Provide the [X, Y] coordinate of the cell's center where the given text is located.  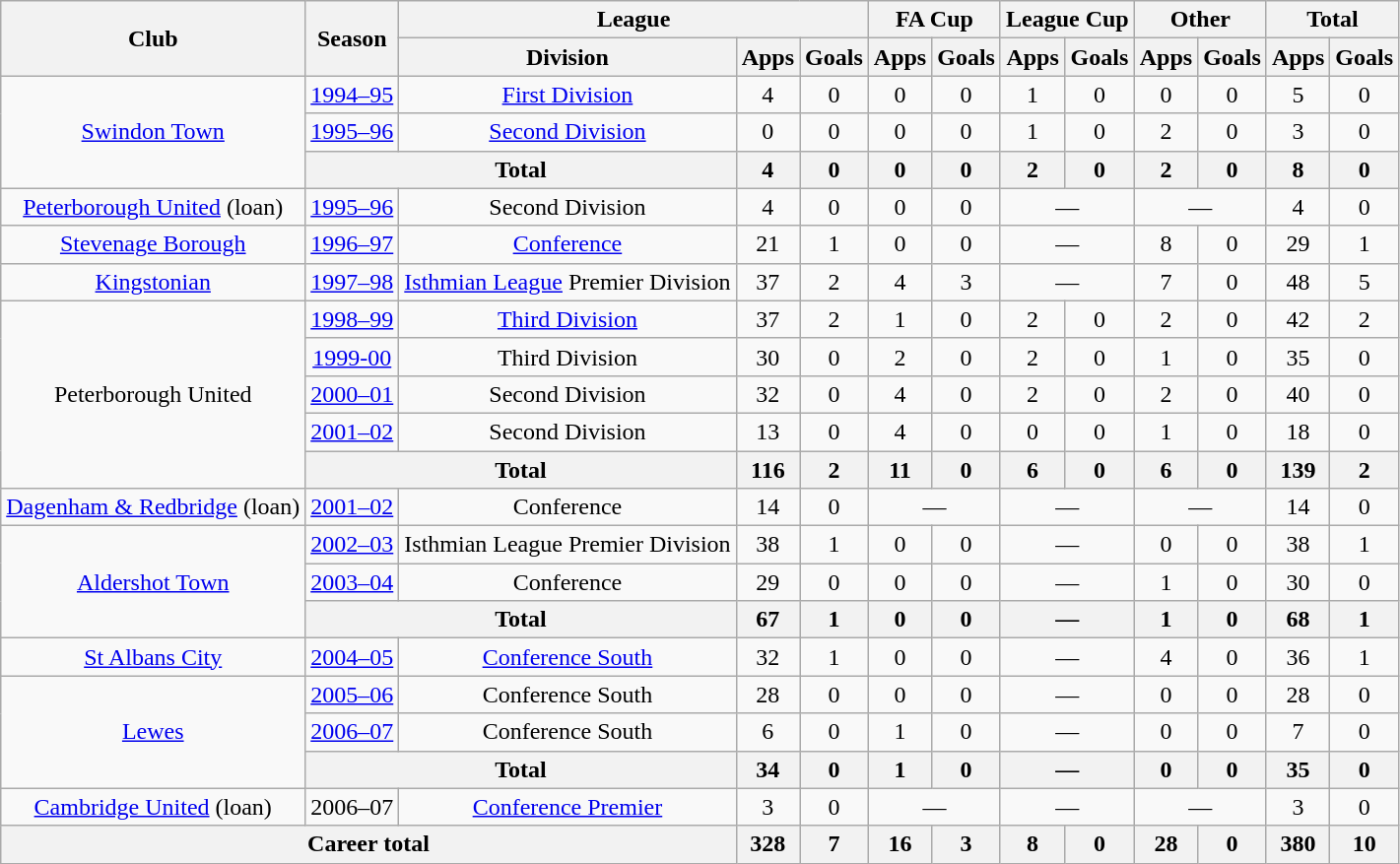
139 [1298, 470]
34 [767, 769]
Cambridge United (loan) [154, 807]
11 [900, 470]
67 [767, 620]
1996–97 [353, 244]
40 [1298, 394]
68 [1298, 620]
Season [353, 38]
10 [1365, 844]
Dagenham & Redbridge (loan) [154, 507]
1997–98 [353, 282]
Career total [368, 844]
1999-00 [353, 357]
Kingstonian [154, 282]
116 [767, 470]
42 [1298, 319]
13 [767, 432]
2005–06 [353, 695]
League Cup [1067, 20]
Swindon Town [154, 132]
St Albans City [154, 657]
Lewes [154, 732]
Peterborough United (loan) [154, 207]
Club [154, 38]
1998–99 [353, 319]
Division [567, 57]
League [634, 20]
36 [1298, 657]
1994–95 [353, 95]
380 [1298, 844]
2000–01 [353, 394]
First Division [567, 95]
18 [1298, 432]
48 [1298, 282]
Stevenage Borough [154, 244]
Other [1200, 20]
Peterborough United [154, 394]
2003–04 [353, 582]
Conference Premier [567, 807]
328 [767, 844]
21 [767, 244]
16 [900, 844]
FA Cup [934, 20]
Aldershot Town [154, 582]
2002–03 [353, 545]
2004–05 [353, 657]
